Search for the cell housing the specified text and yield its (X, Y) center coordinate. 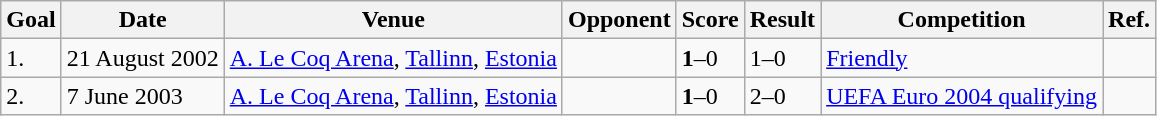
2. (31, 96)
1. (31, 58)
Goal (31, 20)
Venue (393, 20)
Result (782, 20)
UEFA Euro 2004 qualifying (962, 96)
7 June 2003 (142, 96)
Score (710, 20)
Date (142, 20)
Competition (962, 20)
Opponent (619, 20)
Ref. (1130, 20)
21 August 2002 (142, 58)
Friendly (962, 58)
2–0 (782, 96)
